Return [X, Y] of the center of cell containing provided text 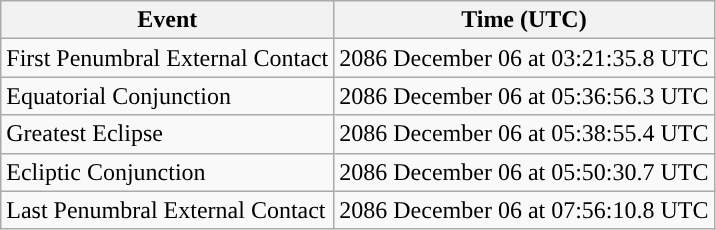
First Penumbral External Contact [168, 58]
2086 December 06 at 07:56:10.8 UTC [524, 210]
2086 December 06 at 05:38:55.4 UTC [524, 134]
2086 December 06 at 05:36:56.3 UTC [524, 96]
Equatorial Conjunction [168, 96]
Time (UTC) [524, 20]
Event [168, 20]
Ecliptic Conjunction [168, 172]
2086 December 06 at 03:21:35.8 UTC [524, 58]
Greatest Eclipse [168, 134]
2086 December 06 at 05:50:30.7 UTC [524, 172]
Last Penumbral External Contact [168, 210]
